Detect which cell encompasses the target text, then output its (x, y) center coordinate. 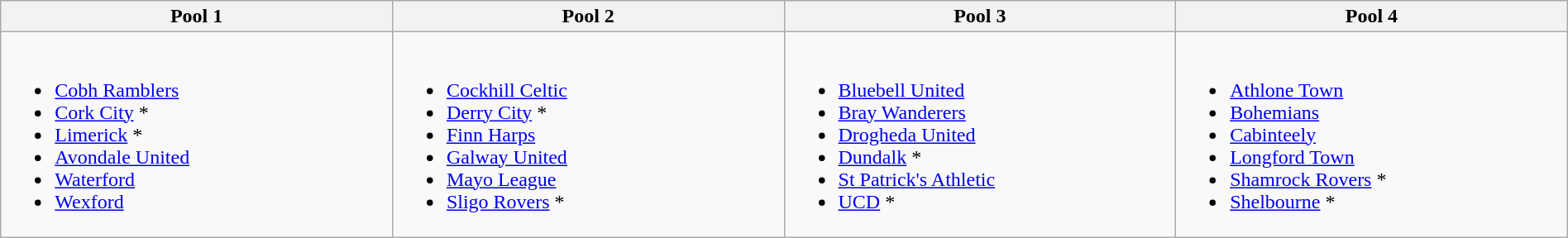
Pool 1 (197, 17)
Pool 2 (588, 17)
Cobh RamblersCork City *Limerick *Avondale UnitedWaterfordWexford (197, 135)
Cockhill CelticDerry City *Finn HarpsGalway UnitedMayo LeagueSligo Rovers * (588, 135)
Bluebell UnitedBray WanderersDrogheda UnitedDundalk *St Patrick's AthleticUCD * (980, 135)
Pool 4 (1372, 17)
Pool 3 (980, 17)
Athlone TownBohemiansCabinteelyLongford TownShamrock Rovers *Shelbourne * (1372, 135)
